Locate the cell with the specified text and output its (X, Y) center coordinate. 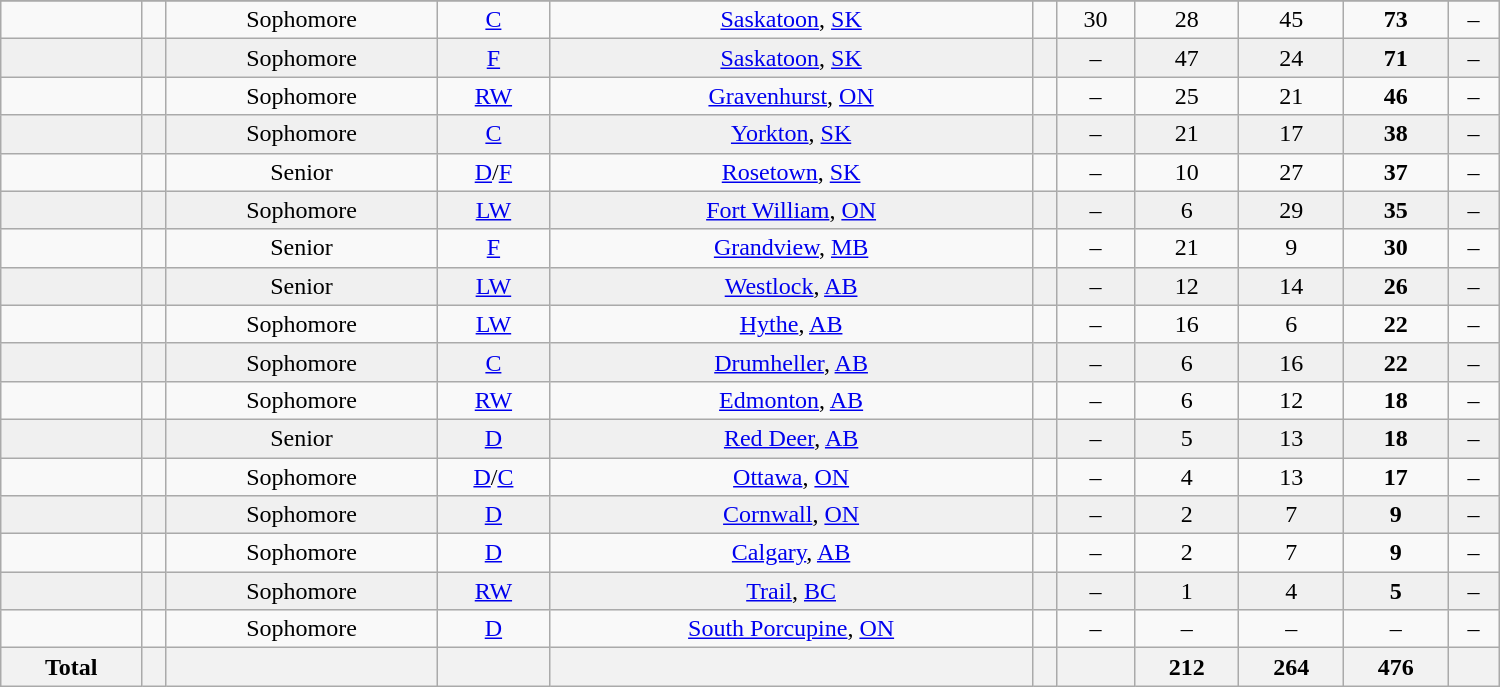
73 (1395, 20)
38 (1395, 134)
29 (1291, 210)
Calgary, AB (791, 553)
24 (1291, 58)
Cornwall, ON (791, 515)
264 (1291, 667)
Westlock, AB (791, 286)
1 (1186, 591)
45 (1291, 20)
Grandview, MB (791, 248)
South Porcupine, ON (791, 629)
46 (1395, 96)
212 (1186, 667)
28 (1186, 20)
35 (1395, 210)
D/C (494, 477)
27 (1291, 172)
Rosetown, SK (791, 172)
14 (1291, 286)
D/F (494, 172)
476 (1395, 667)
10 (1186, 172)
71 (1395, 58)
Red Deer, AB (791, 438)
26 (1395, 286)
47 (1186, 58)
Gravenhurst, ON (791, 96)
Drumheller, AB (791, 362)
Total (72, 667)
37 (1395, 172)
Hythe, AB (791, 324)
Ottawa, ON (791, 477)
Yorkton, SK (791, 134)
Trail, BC (791, 591)
25 (1186, 96)
Fort William, ON (791, 210)
Edmonton, AB (791, 400)
